For the text-containing cell, return its midpoint in [X, Y] coordinate format. 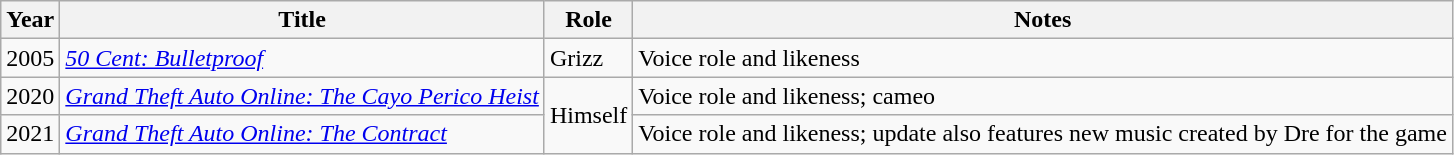
Grand Theft Auto Online: The Cayo Perico Heist [302, 96]
Himself [588, 115]
2005 [30, 58]
2021 [30, 134]
Grand Theft Auto Online: The Contract [302, 134]
Title [302, 20]
Voice role and likeness [1043, 58]
2020 [30, 96]
Voice role and likeness; cameo [1043, 96]
Year [30, 20]
Grizz [588, 58]
Role [588, 20]
Voice role and likeness; update also features new music created by Dre for the game [1043, 134]
Notes [1043, 20]
50 Cent: Bulletproof [302, 58]
